Output the (x, y) coordinate of the center of the cell containing the given text.  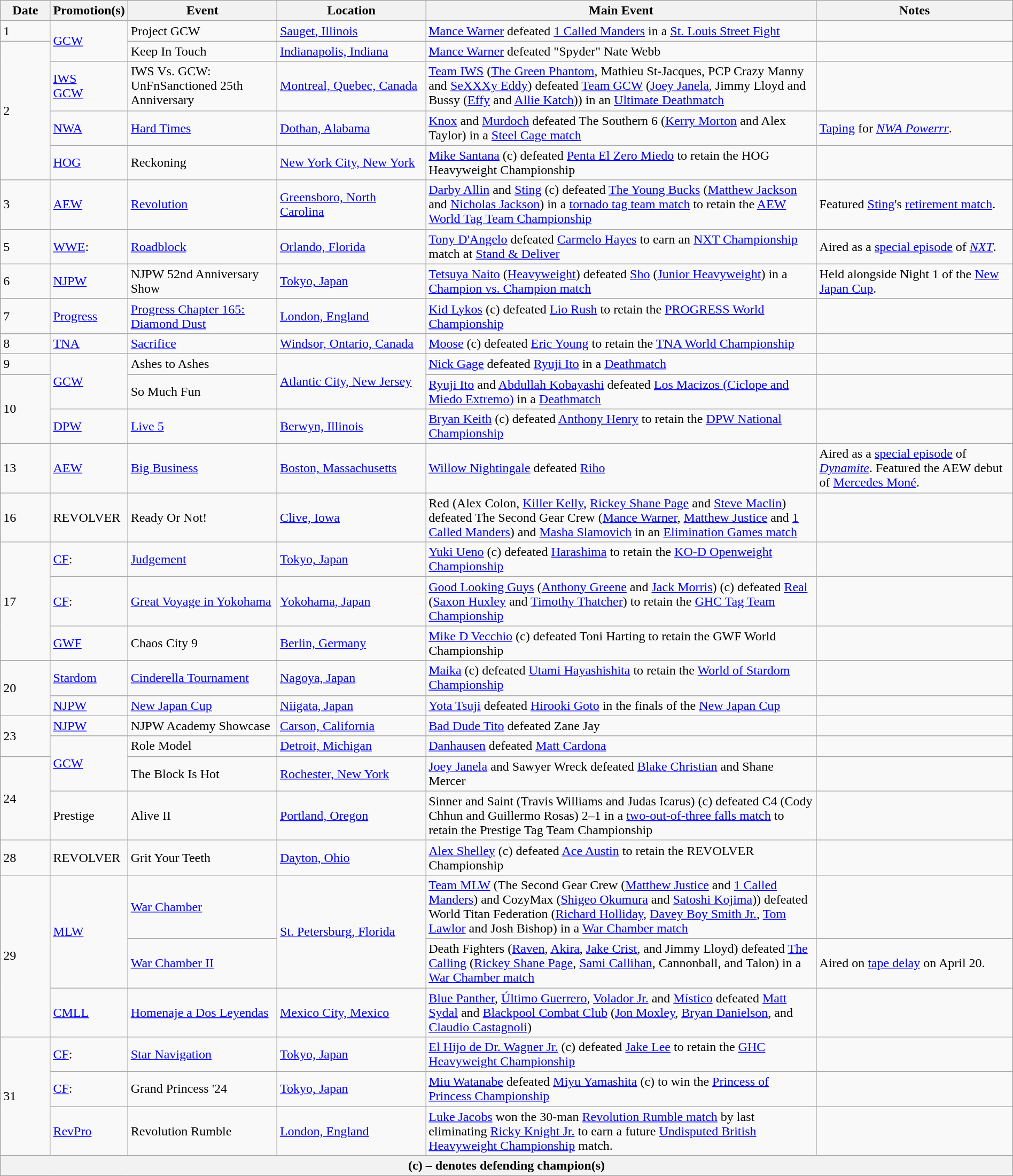
War Chamber II (202, 963)
Reckoning (202, 162)
Progress (89, 316)
6 (26, 281)
Mance Warner defeated "Spyder" Nate Webb (621, 51)
Promotion(s) (89, 11)
IWS Vs. GCW: UnFnSanctioned 25th Anniversary (202, 86)
DPW (89, 426)
Held alongside Night 1 of the New Japan Cup. (915, 281)
(c) – denotes defending champion(s) (506, 1166)
Maika (c) defeated Utami Hayashishita to retain the World of Stardom Championship (621, 678)
Grand Princess '24 (202, 1089)
IWSGCW (89, 86)
13 (26, 468)
Windsor, Ontario, Canada (351, 343)
28 (26, 858)
Niigata, Japan (351, 705)
Project GCW (202, 31)
MLW (89, 931)
Detroit, Michigan (351, 746)
5 (26, 247)
NWA (89, 128)
Stardom (89, 678)
Aired on tape delay on April 20. (915, 963)
Joey Janela and Sawyer Wreck defeated Blake Christian and Shane Mercer (621, 773)
Willow Nightingale defeated Riho (621, 468)
Big Business (202, 468)
TNA (89, 343)
Grit Your Teeth (202, 858)
Dayton, Ohio (351, 858)
Greensboro, North Carolina (351, 205)
7 (26, 316)
9 (26, 364)
El Hijo de Dr. Wagner Jr. (c) defeated Jake Lee to retain the GHC Heavyweight Championship (621, 1054)
Revolution Rumble (202, 1131)
Mexico City, Mexico (351, 1013)
31 (26, 1096)
Bryan Keith (c) defeated Anthony Henry to retain the DPW National Championship (621, 426)
The Block Is Hot (202, 773)
Cinderella Tournament (202, 678)
Mike D Vecchio (c) defeated Toni Harting to retain the GWF World Championship (621, 643)
29 (26, 956)
23 (26, 736)
3 (26, 205)
Yokohama, Japan (351, 601)
Danhausen defeated Matt Cardona (621, 746)
Yuki Ueno (c) defeated Harashima to retain the KO-D Openweight Championship (621, 560)
Event (202, 11)
20 (26, 688)
Boston, Massachusetts (351, 468)
NJPW Academy Showcase (202, 726)
Prestige (89, 816)
Judgement (202, 560)
Alive II (202, 816)
Orlando, Florida (351, 247)
Rochester, New York (351, 773)
Sacrifice (202, 343)
Sauget, Illinois (351, 31)
CMLL (89, 1013)
10 (26, 409)
Location (351, 11)
Berlin, Germany (351, 643)
Tetsuya Naito (Heavyweight) defeated Sho (Junior Heavyweight) in a Champion vs. Champion match (621, 281)
Atlantic City, New Jersey (351, 381)
HOG (89, 162)
NJPW 52nd Anniversary Show (202, 281)
Mance Warner defeated 1 Called Manders in a St. Louis Street Fight (621, 31)
24 (26, 798)
Hard Times (202, 128)
Montreal, Quebec, Canada (351, 86)
New Japan Cup (202, 705)
Ryuji Ito and Abdullah Kobayashi defeated Los Macizos (Ciclope and Miedo Extremo) in a Deathmatch (621, 391)
Knox and Murdoch defeated The Southern 6 (Kerry Morton and Alex Taylor) in a Steel Cage match (621, 128)
Kid Lykos (c) defeated Lio Rush to retain the PROGRESS World Championship (621, 316)
Taping for NWA Powerrr. (915, 128)
Great Voyage in Yokohama (202, 601)
Revolution (202, 205)
Alex Shelley (c) defeated Ace Austin to retain the REVOLVER Championship (621, 858)
Nagoya, Japan (351, 678)
Ashes to Ashes (202, 364)
St. Petersburg, Florida (351, 931)
New York City, New York (351, 162)
Miu Watanabe defeated Miyu Yamashita (c) to win the Princess of Princess Championship (621, 1089)
Aired as a special episode of Dynamite. Featured the AEW debut of Mercedes Moné. (915, 468)
Berwyn, Illinois (351, 426)
So Much Fun (202, 391)
17 (26, 601)
16 (26, 518)
Notes (915, 11)
Bad Dude Tito defeated Zane Jay (621, 726)
WWE: (89, 247)
Chaos City 9 (202, 643)
Star Navigation (202, 1054)
Mike Santana (c) defeated Penta El Zero Miedo to retain the HOG Heavyweight Championship (621, 162)
Portland, Oregon (351, 816)
Moose (c) defeated Eric Young to retain the TNA World Championship (621, 343)
8 (26, 343)
Dothan, Alabama (351, 128)
Aired as a special episode of NXT. (915, 247)
GWF (89, 643)
Main Event (621, 11)
Tony D'Angelo defeated Carmelo Hayes to earn an NXT Championship match at Stand & Deliver (621, 247)
Featured Sting's retirement match. (915, 205)
Nick Gage defeated Ryuji Ito in a Deathmatch (621, 364)
Carson, California (351, 726)
Live 5 (202, 426)
2 (26, 111)
Good Looking Guys (Anthony Greene and Jack Morris) (c) defeated Real (Saxon Huxley and Timothy Thatcher) to retain the GHC Tag Team Championship (621, 601)
Progress Chapter 165: Diamond Dust (202, 316)
Homenaje a Dos Leyendas (202, 1013)
Roadblock (202, 247)
1 (26, 31)
Ready Or Not! (202, 518)
Indianapolis, Indiana (351, 51)
Clive, Iowa (351, 518)
Keep In Touch (202, 51)
Role Model (202, 746)
War Chamber (202, 907)
Date (26, 11)
RevPro (89, 1131)
Yota Tsuji defeated Hirooki Goto in the finals of the New Japan Cup (621, 705)
